Search for the cell housing the specified text and yield its (X, Y) center coordinate. 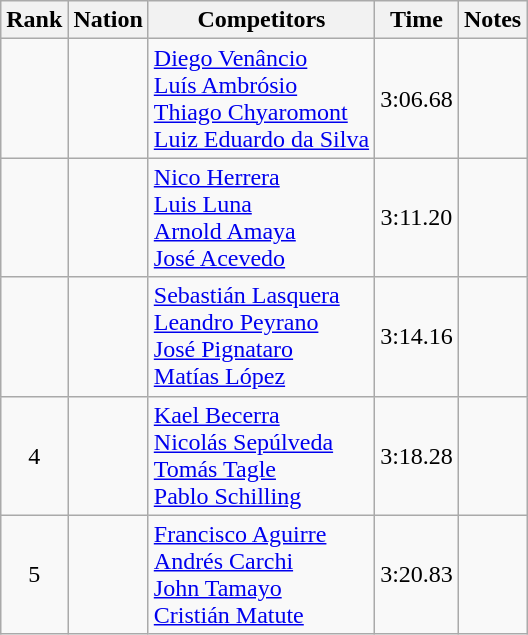
Notes (492, 20)
5 (34, 574)
3:18.28 (417, 456)
Diego VenâncioLuís AmbrósioThiago ChyaromontLuiz Eduardo da Silva (261, 98)
Competitors (261, 20)
3:20.83 (417, 574)
Francisco AguirreAndrés CarchiJohn TamayoCristián Matute (261, 574)
Time (417, 20)
4 (34, 456)
Kael BecerraNicolás SepúlvedaTomás TaglePablo Schilling (261, 456)
3:06.68 (417, 98)
Sebastián LasqueraLeandro PeyranoJosé PignataroMatías López (261, 336)
Nation (108, 20)
Nico HerreraLuis LunaArnold AmayaJosé Acevedo (261, 218)
3:14.16 (417, 336)
3:11.20 (417, 218)
Rank (34, 20)
